Return the [x, y] coordinate for the center point of the cell that contains the specified text.  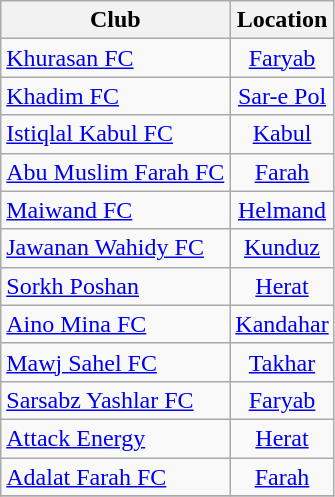
Sorkh Poshan [116, 286]
Sarsabz Yashlar FC [116, 400]
Khadim FC [116, 96]
Istiqlal Kabul FC [116, 134]
Khurasan FC [116, 58]
Attack Energy [116, 438]
Takhar [282, 362]
Sar-e Pol [282, 96]
Kunduz [282, 248]
Mawj Sahel FC [116, 362]
Jawanan Wahidy FC [116, 248]
Kabul [282, 134]
Adalat Farah FC [116, 477]
Kandahar [282, 324]
Maiwand FC [116, 210]
Location [282, 20]
Club [116, 20]
Helmand [282, 210]
Abu Muslim Farah FC [116, 172]
Aino Mina FC [116, 324]
